Locate the cell with the specified text and output its (X, Y) center coordinate. 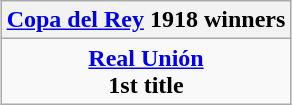
Real Unión1st title (146, 72)
Copa del Rey 1918 winners (146, 20)
